Detect which cell encompasses the target text, then output its [X, Y] center coordinate. 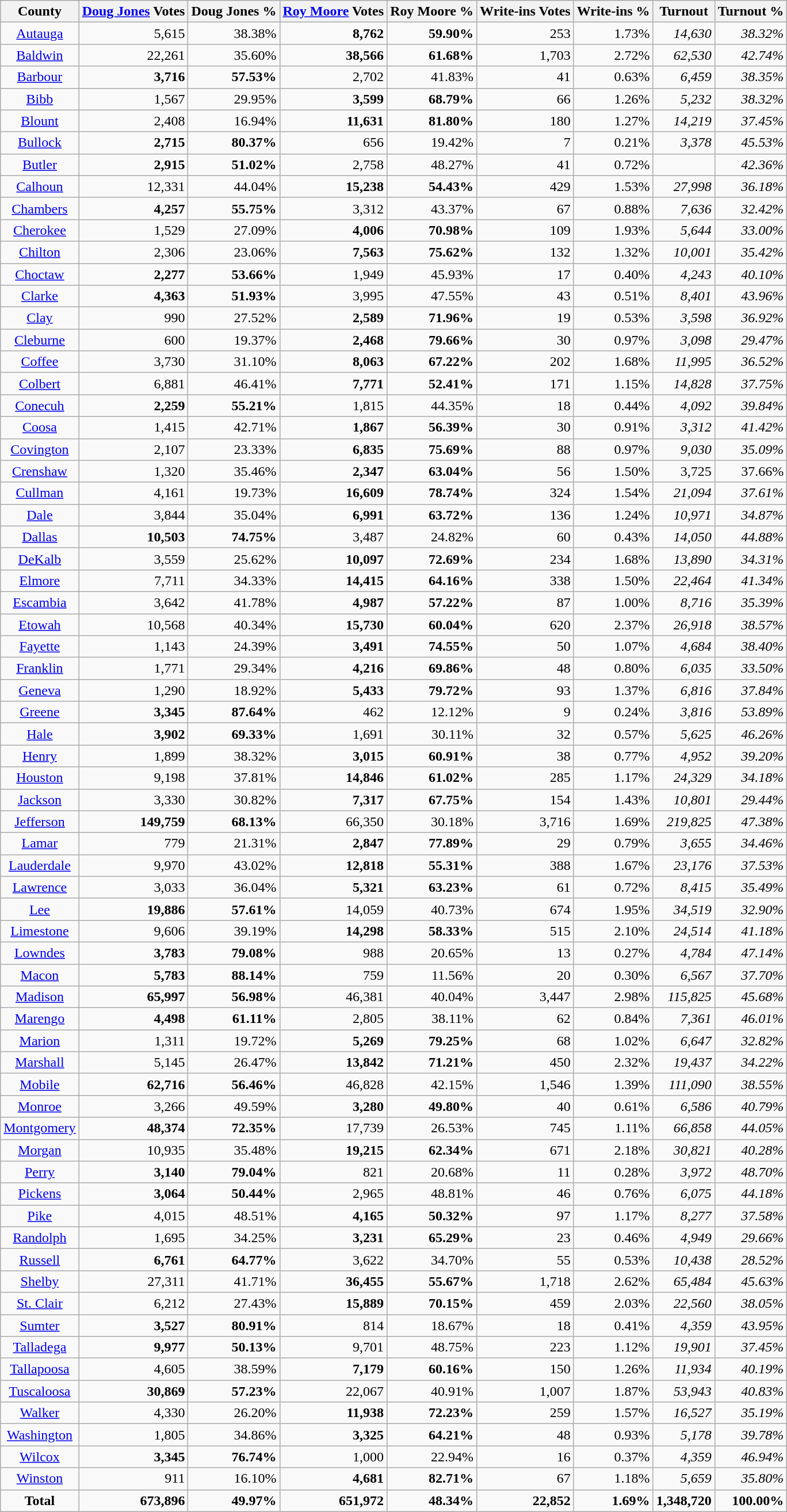
29.47% [751, 340]
0.24% [613, 712]
149,759 [133, 822]
45.93% [432, 274]
234 [526, 559]
38.05% [751, 1303]
14,219 [683, 121]
1,718 [526, 1281]
65,484 [683, 1281]
81.80% [432, 121]
66,858 [683, 1128]
64.16% [432, 581]
3,330 [133, 800]
5,232 [683, 99]
3,266 [133, 1106]
14,846 [334, 778]
1.15% [613, 384]
Colbert [40, 384]
6,035 [683, 669]
42.15% [432, 1085]
Lee [40, 909]
1.12% [613, 1347]
97 [526, 1216]
7,179 [334, 1369]
7,711 [133, 581]
515 [526, 931]
44.88% [751, 537]
3,015 [334, 756]
7,771 [334, 384]
462 [334, 712]
1,815 [334, 406]
2,715 [133, 143]
24.82% [432, 537]
60.91% [432, 756]
Pike [40, 1216]
18.67% [432, 1325]
19.42% [432, 143]
35.19% [751, 1413]
14,630 [683, 33]
67.22% [432, 362]
49.59% [234, 1106]
0.27% [613, 953]
429 [526, 186]
9,701 [334, 1347]
50.13% [234, 1347]
60 [526, 537]
79.25% [432, 1041]
2.32% [613, 1063]
0.28% [613, 1172]
Calhoun [40, 186]
1.02% [613, 1041]
37.66% [751, 471]
Conecuh [40, 406]
69.33% [234, 734]
34.86% [234, 1435]
2.03% [613, 1303]
43.95% [751, 1325]
34.25% [234, 1238]
4,949 [683, 1238]
22,464 [683, 581]
223 [526, 1347]
34.18% [751, 778]
6,816 [683, 690]
24.39% [234, 647]
70.98% [432, 230]
26.20% [234, 1413]
18.92% [234, 690]
2,468 [334, 340]
10,001 [683, 252]
11,934 [683, 1369]
Marion [40, 1041]
51.02% [234, 165]
19,901 [683, 1347]
6,835 [334, 449]
1.54% [613, 493]
2,277 [133, 274]
36,455 [334, 1281]
66 [526, 99]
0.51% [613, 296]
15,730 [334, 624]
61.11% [234, 1019]
Marengo [40, 1019]
10,801 [683, 800]
Geneva [40, 690]
0.37% [613, 1457]
2,259 [133, 406]
56.98% [234, 997]
63.04% [432, 471]
6,647 [683, 1041]
2.18% [613, 1150]
1.32% [613, 252]
0.63% [613, 77]
32.90% [751, 909]
27.09% [234, 230]
70.15% [432, 1303]
56 [526, 471]
8,401 [683, 296]
Baldwin [40, 55]
4,161 [133, 493]
50.44% [234, 1194]
38.35% [751, 77]
671 [526, 1150]
44.05% [751, 1128]
Wilcox [40, 1457]
54.43% [432, 186]
745 [526, 1128]
75.62% [432, 252]
0.91% [613, 427]
St. Clair [40, 1303]
150 [526, 1369]
1,867 [334, 427]
29 [526, 843]
88 [526, 449]
40.79% [751, 1106]
72.35% [234, 1128]
2,408 [133, 121]
57.53% [234, 77]
34.33% [234, 581]
11,938 [334, 1413]
1.57% [613, 1413]
45.68% [751, 997]
48.75% [432, 1347]
47.14% [751, 953]
4,330 [133, 1413]
59.90% [432, 33]
Roy Moore % [432, 12]
4,987 [334, 602]
37.61% [751, 493]
79.04% [234, 1172]
37.53% [751, 865]
Talladega [40, 1347]
23.06% [234, 252]
0.88% [613, 208]
29.44% [751, 800]
1,320 [133, 471]
41.34% [751, 581]
40.28% [751, 1150]
48.81% [432, 1194]
11,995 [683, 362]
0.80% [613, 669]
38 [526, 756]
Madison [40, 997]
1.39% [613, 1085]
Lawrence [40, 887]
Blount [40, 121]
38.59% [234, 1369]
14,828 [683, 384]
0.57% [613, 734]
0.30% [613, 975]
66,350 [334, 822]
3,783 [133, 953]
13,842 [334, 1063]
46,828 [334, 1085]
Covington [40, 449]
55 [526, 1259]
6,761 [133, 1259]
41.78% [234, 602]
23 [526, 1238]
22.94% [432, 1457]
1.00% [613, 602]
1,546 [526, 1085]
14,059 [334, 909]
620 [526, 624]
10,568 [133, 624]
35.46% [234, 471]
1.18% [613, 1479]
42.74% [751, 55]
64.77% [234, 1259]
8,277 [683, 1216]
49.80% [432, 1106]
48.70% [751, 1172]
Shelby [40, 1281]
3,527 [133, 1325]
1.37% [613, 690]
Dallas [40, 537]
3,622 [334, 1259]
35.48% [234, 1150]
County [40, 12]
9 [526, 712]
1.53% [613, 186]
67.75% [432, 800]
Macon [40, 975]
0.61% [613, 1106]
111,090 [683, 1085]
Jefferson [40, 822]
35.49% [751, 887]
1,290 [133, 690]
202 [526, 362]
8,716 [683, 602]
39.19% [234, 931]
0.41% [613, 1325]
Write-ins Votes [526, 12]
0.77% [613, 756]
3,487 [334, 537]
16.10% [234, 1479]
459 [526, 1303]
19.73% [234, 493]
Turnout [683, 12]
2,589 [334, 318]
22,560 [683, 1303]
Crenshaw [40, 471]
43.37% [432, 208]
55.31% [432, 865]
0.44% [613, 406]
46.26% [751, 734]
814 [334, 1325]
Pickens [40, 1194]
46.41% [234, 384]
65,997 [133, 997]
6,075 [683, 1194]
1,899 [133, 756]
27.52% [234, 318]
47.55% [432, 296]
11.56% [432, 975]
5,145 [133, 1063]
2,306 [133, 252]
34.22% [751, 1063]
2,965 [334, 1194]
65.29% [432, 1238]
15,238 [334, 186]
10,971 [683, 515]
37.75% [751, 384]
5,783 [133, 975]
1.43% [613, 800]
75.69% [432, 449]
Sumter [40, 1325]
3,655 [683, 843]
1,695 [133, 1238]
136 [526, 515]
Lamar [40, 843]
62,716 [133, 1085]
36.18% [751, 186]
39.20% [751, 756]
72.69% [432, 559]
35.09% [751, 449]
1.87% [613, 1391]
21.31% [234, 843]
Walker [40, 1413]
74.55% [432, 647]
5,178 [683, 1435]
109 [526, 230]
61.02% [432, 778]
46.94% [751, 1457]
29.66% [751, 1238]
Roy Moore Votes [334, 12]
5,659 [683, 1479]
25.62% [234, 559]
41.83% [432, 77]
62.34% [432, 1150]
12,818 [334, 865]
57.23% [234, 1391]
8,762 [334, 33]
6,212 [133, 1303]
7,636 [683, 208]
32.82% [751, 1041]
38.57% [751, 624]
5,269 [334, 1041]
40.83% [751, 1391]
Morgan [40, 1150]
87.64% [234, 712]
2.37% [613, 624]
38.40% [751, 647]
3,642 [133, 602]
3,378 [683, 143]
2,758 [334, 165]
4,681 [334, 1479]
76.74% [234, 1457]
Clay [40, 318]
10,438 [683, 1259]
51.93% [234, 296]
72.23% [432, 1413]
36.92% [751, 318]
11 [526, 1172]
0.43% [613, 537]
3,995 [334, 296]
Barbour [40, 77]
30.11% [432, 734]
9,606 [133, 931]
600 [133, 340]
43 [526, 296]
1.73% [613, 33]
37.58% [751, 1216]
19,215 [334, 1150]
1,415 [133, 427]
3,491 [334, 647]
1,529 [133, 230]
24,514 [683, 931]
115,825 [683, 997]
100.00% [751, 1500]
2,847 [334, 843]
674 [526, 909]
82.71% [432, 1479]
Tuscaloosa [40, 1391]
40.91% [432, 1391]
17,739 [334, 1128]
1,691 [334, 734]
2.62% [613, 1281]
9,030 [683, 449]
Cullman [40, 493]
673,896 [133, 1500]
Coffee [40, 362]
19.72% [234, 1041]
Limestone [40, 931]
7,361 [683, 1019]
1,000 [334, 1457]
53,943 [683, 1391]
Greene [40, 712]
759 [334, 975]
7 [526, 143]
2,805 [334, 1019]
6,991 [334, 515]
Elmore [40, 581]
1.67% [613, 865]
13,890 [683, 559]
46,381 [334, 997]
7,563 [334, 252]
35.42% [751, 252]
55.21% [234, 406]
78.74% [432, 493]
3,447 [526, 997]
0.79% [613, 843]
651,972 [334, 1500]
17 [526, 274]
Perry [40, 1172]
Etowah [40, 624]
39.84% [751, 406]
8,415 [683, 887]
37.84% [751, 690]
38.38% [234, 33]
79.08% [234, 953]
44.18% [751, 1194]
8,063 [334, 362]
88.14% [234, 975]
988 [334, 953]
3,325 [334, 1435]
5,615 [133, 33]
55.67% [432, 1281]
Butler [40, 165]
40.04% [432, 997]
43.02% [234, 865]
2,915 [133, 165]
4,684 [683, 647]
14,415 [334, 581]
60.16% [432, 1369]
3,725 [683, 471]
68.79% [432, 99]
Clarke [40, 296]
Henry [40, 756]
DeKalb [40, 559]
16,527 [683, 1413]
55.75% [234, 208]
Marshall [40, 1063]
71.96% [432, 318]
41.18% [751, 931]
1.24% [613, 515]
Choctaw [40, 274]
40.19% [751, 1369]
7,317 [334, 800]
Doug Jones Votes [133, 12]
171 [526, 384]
27,998 [683, 186]
43.96% [751, 296]
30,869 [133, 1391]
132 [526, 252]
2.72% [613, 55]
50 [526, 647]
1,567 [133, 99]
38,566 [334, 55]
1,311 [133, 1041]
388 [526, 865]
53.89% [751, 712]
53.66% [234, 274]
68 [526, 1041]
11,631 [334, 121]
40.10% [751, 274]
40.34% [234, 624]
821 [334, 1172]
42.36% [751, 165]
30.82% [234, 800]
1.07% [613, 647]
Total [40, 1500]
79.66% [432, 340]
Chilton [40, 252]
6,567 [683, 975]
3,816 [683, 712]
Jackson [40, 800]
338 [526, 581]
2.10% [613, 931]
253 [526, 33]
Hale [40, 734]
3,559 [133, 559]
35.04% [234, 515]
1,949 [334, 274]
63.72% [432, 515]
0.21% [613, 143]
3,231 [334, 1238]
15,889 [334, 1303]
38.55% [751, 1085]
911 [133, 1479]
69.86% [432, 669]
33.50% [751, 669]
4,498 [133, 1019]
14,050 [683, 537]
3,844 [133, 515]
48.34% [432, 1500]
Mobile [40, 1085]
Doug Jones % [234, 12]
3,033 [133, 887]
45.63% [751, 1281]
45.53% [751, 143]
3,098 [683, 340]
39.78% [751, 1435]
Dale [40, 515]
40 [526, 1106]
10,935 [133, 1150]
21,094 [683, 493]
2,347 [334, 471]
48.27% [432, 165]
4,605 [133, 1369]
3,598 [683, 318]
1.95% [613, 909]
30,821 [683, 1150]
58.33% [432, 931]
1.93% [613, 230]
47.38% [751, 822]
34,519 [683, 909]
22,261 [133, 55]
28.52% [751, 1259]
13 [526, 953]
1.27% [613, 121]
154 [526, 800]
80.37% [234, 143]
285 [526, 778]
23,176 [683, 865]
5,321 [334, 887]
1,007 [526, 1391]
4,952 [683, 756]
16,609 [334, 493]
40.73% [432, 909]
4,363 [133, 296]
450 [526, 1063]
259 [526, 1413]
Write-ins % [613, 12]
63.23% [432, 887]
Winston [40, 1479]
41.42% [751, 427]
29.34% [234, 669]
3,902 [133, 734]
4,784 [683, 953]
990 [133, 318]
0.84% [613, 1019]
9,977 [133, 1347]
Montgomery [40, 1128]
1,805 [133, 1435]
79.72% [432, 690]
23.33% [234, 449]
779 [133, 843]
20 [526, 975]
Tallapoosa [40, 1369]
Russell [40, 1259]
50.32% [432, 1216]
64.21% [432, 1435]
4,257 [133, 208]
61.68% [432, 55]
57.22% [432, 602]
26,918 [683, 624]
1,703 [526, 55]
35.80% [751, 1479]
93 [526, 690]
77.89% [432, 843]
0.46% [613, 1238]
56.46% [234, 1085]
52.41% [432, 384]
324 [526, 493]
Coosa [40, 427]
20.65% [432, 953]
3,730 [133, 362]
656 [334, 143]
34.87% [751, 515]
46.01% [751, 1019]
19,437 [683, 1063]
87 [526, 602]
Lowndes [40, 953]
35.39% [751, 602]
2,107 [133, 449]
10,503 [133, 537]
Franklin [40, 669]
12,331 [133, 186]
34.70% [432, 1259]
0.40% [613, 274]
5,433 [334, 690]
14,298 [334, 931]
10,097 [334, 559]
30.18% [432, 822]
4,165 [334, 1216]
Houston [40, 778]
48.51% [234, 1216]
46 [526, 1194]
27,311 [133, 1281]
20.68% [432, 1172]
Washington [40, 1435]
32 [526, 734]
1,143 [133, 647]
68.13% [234, 822]
4,092 [683, 406]
Bullock [40, 143]
57.61% [234, 909]
0.93% [613, 1435]
35.60% [234, 55]
74.75% [234, 537]
48,374 [133, 1128]
1,771 [133, 669]
3,599 [334, 99]
38.11% [432, 1019]
16 [526, 1457]
Fayette [40, 647]
61 [526, 887]
37.81% [234, 778]
41.71% [234, 1281]
19 [526, 318]
Monroe [40, 1106]
6,881 [133, 384]
33.00% [751, 230]
6,459 [683, 77]
Bibb [40, 99]
1.11% [613, 1128]
42.71% [234, 427]
12.12% [432, 712]
22,067 [334, 1391]
2.98% [613, 997]
Escambia [40, 602]
9,970 [133, 865]
180 [526, 121]
22,852 [526, 1500]
0.76% [613, 1194]
Randolph [40, 1238]
219,825 [683, 822]
Cherokee [40, 230]
4,243 [683, 274]
24,329 [683, 778]
49.97% [234, 1500]
2,702 [334, 77]
31.10% [234, 362]
Lauderdale [40, 865]
44.04% [234, 186]
36.04% [234, 887]
1,348,720 [683, 1500]
4,015 [133, 1216]
26.53% [432, 1128]
36.52% [751, 362]
Cleburne [40, 340]
Chambers [40, 208]
27.43% [234, 1303]
4,006 [334, 230]
5,625 [683, 734]
9,198 [133, 778]
56.39% [432, 427]
19.37% [234, 340]
16.94% [234, 121]
62 [526, 1019]
71.21% [432, 1063]
32.42% [751, 208]
44.35% [432, 406]
Turnout % [751, 12]
60.04% [432, 624]
6,586 [683, 1106]
3,064 [133, 1194]
26.47% [234, 1063]
5,644 [683, 230]
3,140 [133, 1172]
34.46% [751, 843]
19,886 [133, 909]
62,530 [683, 55]
3,280 [334, 1106]
29.95% [234, 99]
4,216 [334, 669]
80.91% [234, 1325]
3,972 [683, 1172]
37.70% [751, 975]
Autauga [40, 33]
34.31% [751, 559]
